For the text-containing cell, return its midpoint in (x, y) coordinate format. 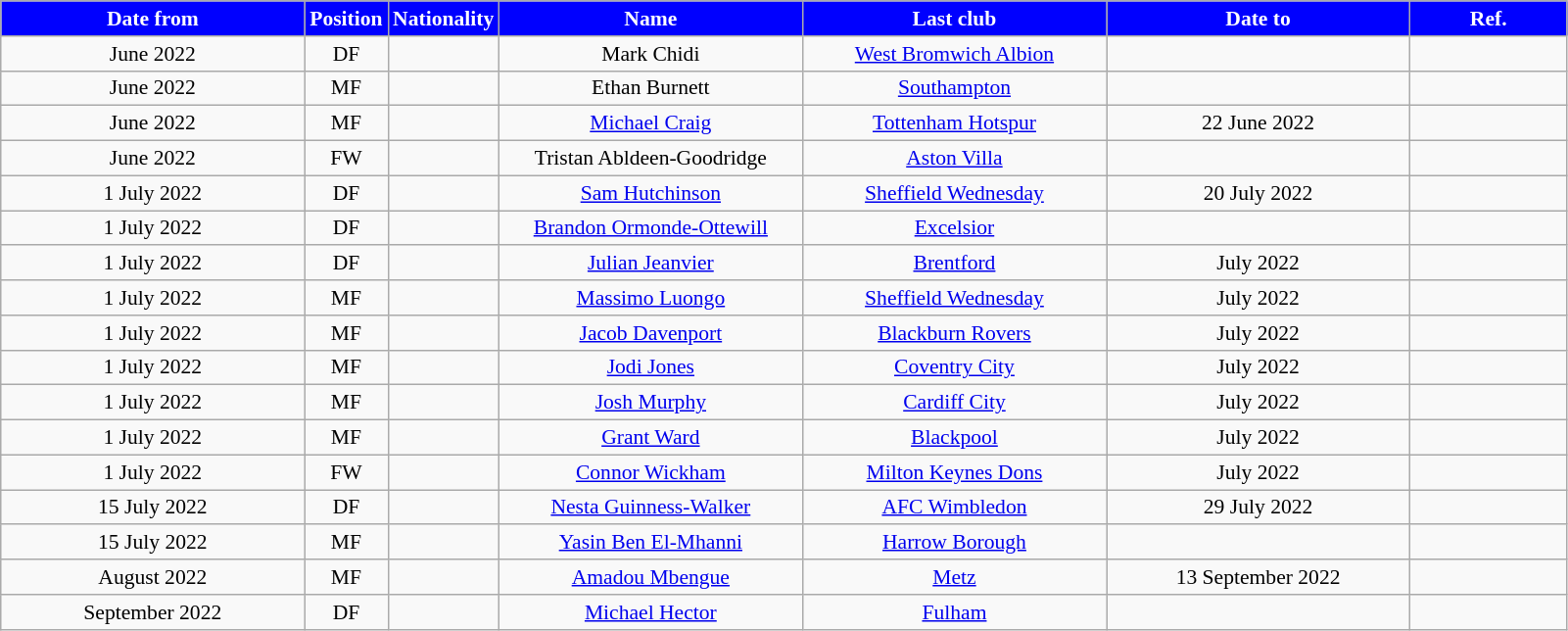
Last club (954, 19)
Coventry City (954, 367)
Massimo Luongo (650, 298)
Date to (1259, 19)
Ref. (1489, 19)
Jacob Davenport (650, 333)
Sam Hutchinson (650, 193)
Brandon Ormonde-Ottewill (650, 228)
Jodi Jones (650, 367)
Julian Jeanvier (650, 264)
Aston Villa (954, 159)
Cardiff City (954, 403)
AFC Wimbledon (954, 508)
29 July 2022 (1259, 508)
Milton Keynes Dons (954, 472)
Michael Hector (650, 612)
Fulham (954, 612)
Excelsior (954, 228)
Michael Craig (650, 123)
Harrow Borough (954, 543)
Southampton (954, 88)
Position (347, 19)
Tottenham Hotspur (954, 123)
Yasin Ben El-Mhanni (650, 543)
West Bromwich Albion (954, 54)
Metz (954, 577)
20 July 2022 (1259, 193)
Nesta Guinness-Walker (650, 508)
Blackpool (954, 438)
Ethan Burnett (650, 88)
September 2022 (153, 612)
Josh Murphy (650, 403)
Blackburn Rovers (954, 333)
Connor Wickham (650, 472)
13 September 2022 (1259, 577)
Grant Ward (650, 438)
Name (650, 19)
Date from (153, 19)
August 2022 (153, 577)
Brentford (954, 264)
Nationality (443, 19)
Tristan Abldeen-Goodridge (650, 159)
Mark Chidi (650, 54)
Amadou Mbengue (650, 577)
22 June 2022 (1259, 123)
